Detect which cell encompasses the target text, then output its (X, Y) center coordinate. 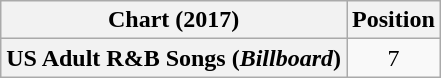
Chart (2017) (174, 20)
7 (394, 58)
Position (394, 20)
US Adult R&B Songs (Billboard) (174, 58)
